Provide the (X, Y) coordinate of the cell's center where the given text is located.  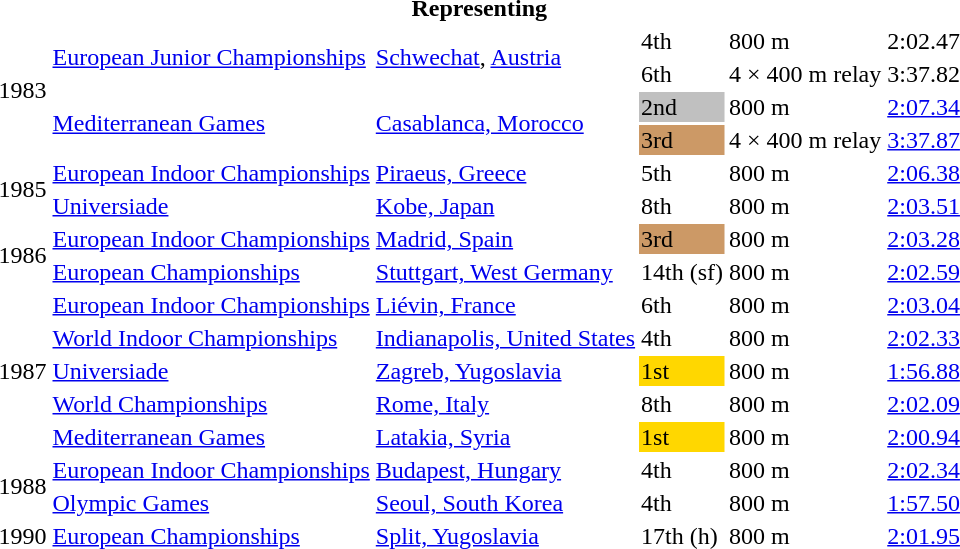
14th (sf) (682, 272)
5th (682, 173)
Kobe, Japan (505, 206)
Liévin, France (505, 305)
Seoul, South Korea (505, 503)
Rome, Italy (505, 404)
Latakia, Syria (505, 437)
Schwechat, Austria (505, 58)
Stuttgart, West Germany (505, 272)
European Championships (211, 272)
2nd (682, 107)
World Indoor Championships (211, 338)
Indianapolis, United States (505, 338)
Piraeus, Greece (505, 173)
Zagreb, Yugoslavia (505, 371)
Casablanca, Morocco (505, 124)
European Junior Championships (211, 58)
Budapest, Hungary (505, 470)
World Championships (211, 404)
Madrid, Spain (505, 239)
Olympic Games (211, 503)
